Return (X, Y) of the center of cell containing provided text 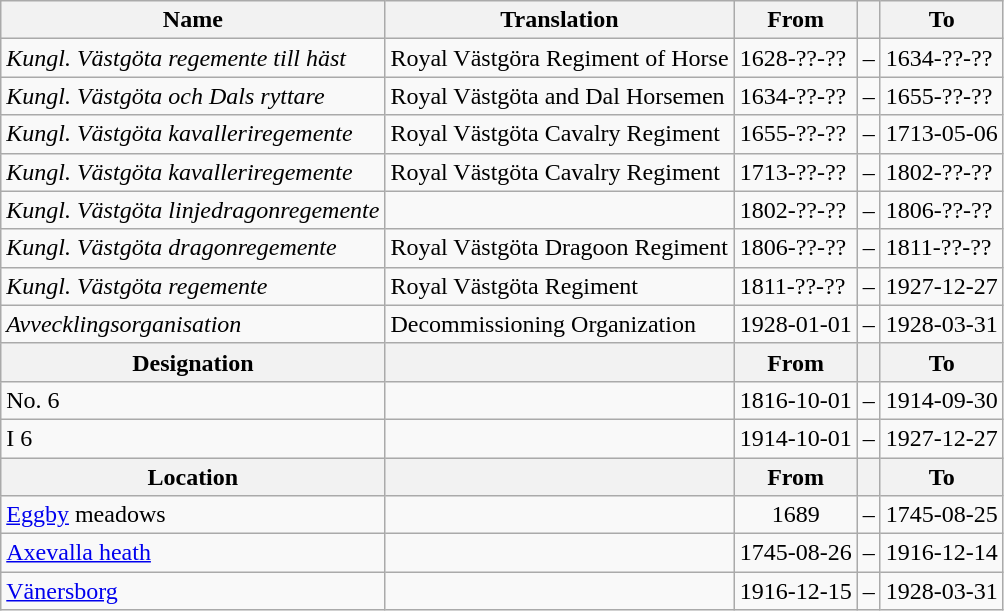
1914-10-01 (796, 438)
1816-10-01 (796, 400)
1745-08-25 (942, 515)
Location (193, 477)
1745-08-26 (796, 553)
Royal Västgöta Dragoon Regiment (560, 248)
Vänersborg (193, 591)
Eggby meadows (193, 515)
1928-01-01 (796, 324)
Avvecklingsorganisation (193, 324)
Decommissioning Organization (560, 324)
Royal Västgöra Regiment of Horse (560, 58)
Name (193, 20)
Royal Västgöta and Dal Horsemen (560, 96)
Kungl. Västgöta regemente till häst (193, 58)
1628-??-?? (796, 58)
1713-05-06 (942, 134)
Axevalla heath (193, 553)
1916-12-15 (796, 591)
No. 6 (193, 400)
Translation (560, 20)
Royal Västgöta Regiment (560, 286)
Kungl. Västgöta dragonregemente (193, 248)
Kungl. Västgöta och Dals ryttare (193, 96)
Designation (193, 362)
Kungl. Västgöta linjedragonregemente (193, 210)
1914-09-30 (942, 400)
I 6 (193, 438)
1689 (796, 515)
Kungl. Västgöta regemente (193, 286)
1713-??-?? (796, 172)
1916-12-14 (942, 553)
